Find where the given text appears and provide that cell's center as [X, Y] coordinate. 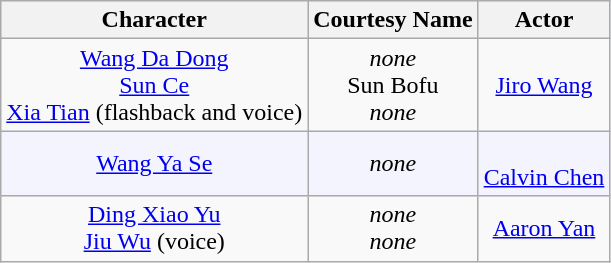
nonenone [393, 228]
Character [154, 20]
Wang Da Dong Sun Ce Xia Tian (flashback and voice) [154, 85]
Aaron Yan [544, 228]
Actor [544, 20]
noneSun Bofunone [393, 85]
none [393, 164]
Courtesy Name [393, 20]
Ding Xiao YuJiu Wu (voice) [154, 228]
Jiro Wang [544, 85]
Calvin Chen [544, 164]
Wang Ya Se [154, 164]
